From the cell containing the given text, extract its center point as [X, Y] coordinate. 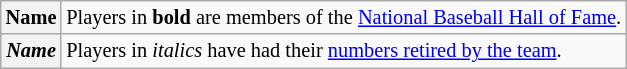
Players in bold are members of the National Baseball Hall of Fame. [344, 17]
Players in italics have had their numbers retired by the team. [344, 51]
